Search for the cell housing the specified text and yield its [x, y] center coordinate. 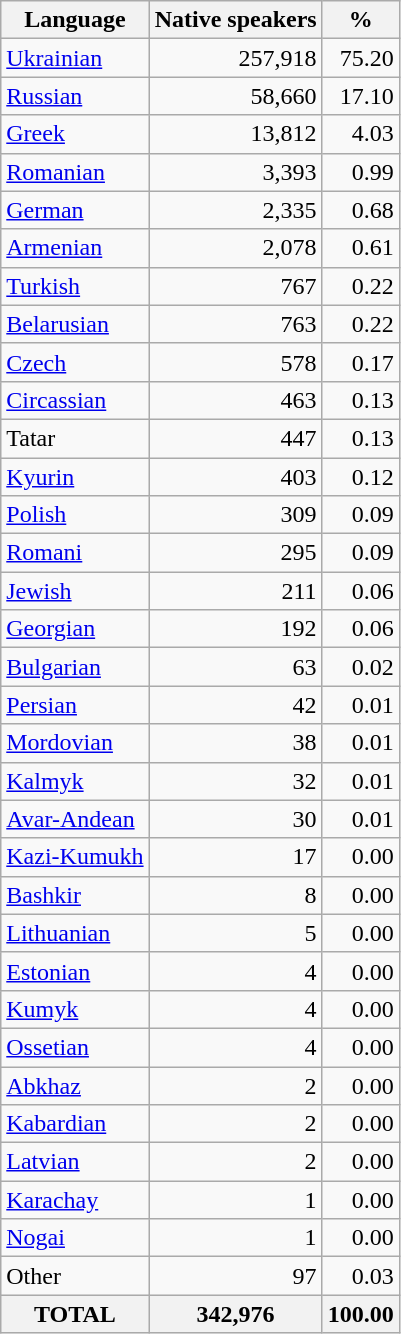
63 [236, 667]
2,335 [236, 210]
192 [236, 629]
Karachay [75, 1200]
38 [236, 743]
Avar-Andean [75, 819]
4.03 [360, 134]
0.99 [360, 172]
0.12 [360, 477]
Language [75, 20]
Kumyk [75, 1009]
17.10 [360, 96]
Native speakers [236, 20]
Kazi-Kumukh [75, 857]
Latvian [75, 1162]
Georgian [75, 629]
100.00 [360, 1314]
Armenian [75, 248]
0.17 [360, 362]
Kalmyk [75, 781]
German [75, 210]
Lithuanian [75, 933]
Greek [75, 134]
257,918 [236, 58]
Belarusian [75, 324]
Polish [75, 515]
Romanian [75, 172]
5 [236, 933]
Nogai [75, 1238]
Kabardian [75, 1124]
0.61 [360, 248]
97 [236, 1276]
2,078 [236, 248]
0.03 [360, 1276]
30 [236, 819]
Kyurin [75, 477]
58,660 [236, 96]
17 [236, 857]
% [360, 20]
Turkish [75, 286]
Russian [75, 96]
Romani [75, 553]
Estonian [75, 971]
295 [236, 553]
Tatar [75, 438]
Other [75, 1276]
Abkhaz [75, 1085]
TOTAL [75, 1314]
8 [236, 895]
13,812 [236, 134]
42 [236, 705]
578 [236, 362]
447 [236, 438]
32 [236, 781]
Jewish [75, 591]
Ukrainian [75, 58]
0.68 [360, 210]
Persian [75, 705]
763 [236, 324]
767 [236, 286]
0.02 [360, 667]
Mordovian [75, 743]
Bulgarian [75, 667]
463 [236, 400]
403 [236, 477]
75.20 [360, 58]
342,976 [236, 1314]
Czech [75, 362]
309 [236, 515]
Circassian [75, 400]
Ossetian [75, 1047]
Bashkir [75, 895]
211 [236, 591]
3,393 [236, 172]
